Output the [X, Y] coordinate of the center of the cell containing the given text.  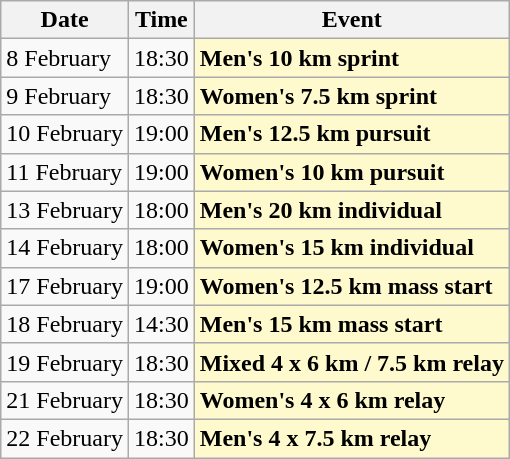
Women's 12.5 km mass start [352, 286]
10 February [65, 134]
13 February [65, 210]
21 February [65, 400]
Women's 7.5 km sprint [352, 96]
Women's 4 x 6 km relay [352, 400]
Women's 10 km pursuit [352, 172]
22 February [65, 438]
14:30 [161, 324]
Mixed 4 x 6 km / 7.5 km relay [352, 362]
Event [352, 20]
Women's 15 km individual [352, 248]
14 February [65, 248]
Men's 4 x 7.5 km relay [352, 438]
19 February [65, 362]
Men's 10 km sprint [352, 58]
Men's 20 km individual [352, 210]
18 February [65, 324]
Time [161, 20]
11 February [65, 172]
Men's 12.5 km pursuit [352, 134]
9 February [65, 96]
17 February [65, 286]
Men's 15 km mass start [352, 324]
8 February [65, 58]
Date [65, 20]
